Locate the cell with the specified text and output its (x, y) center coordinate. 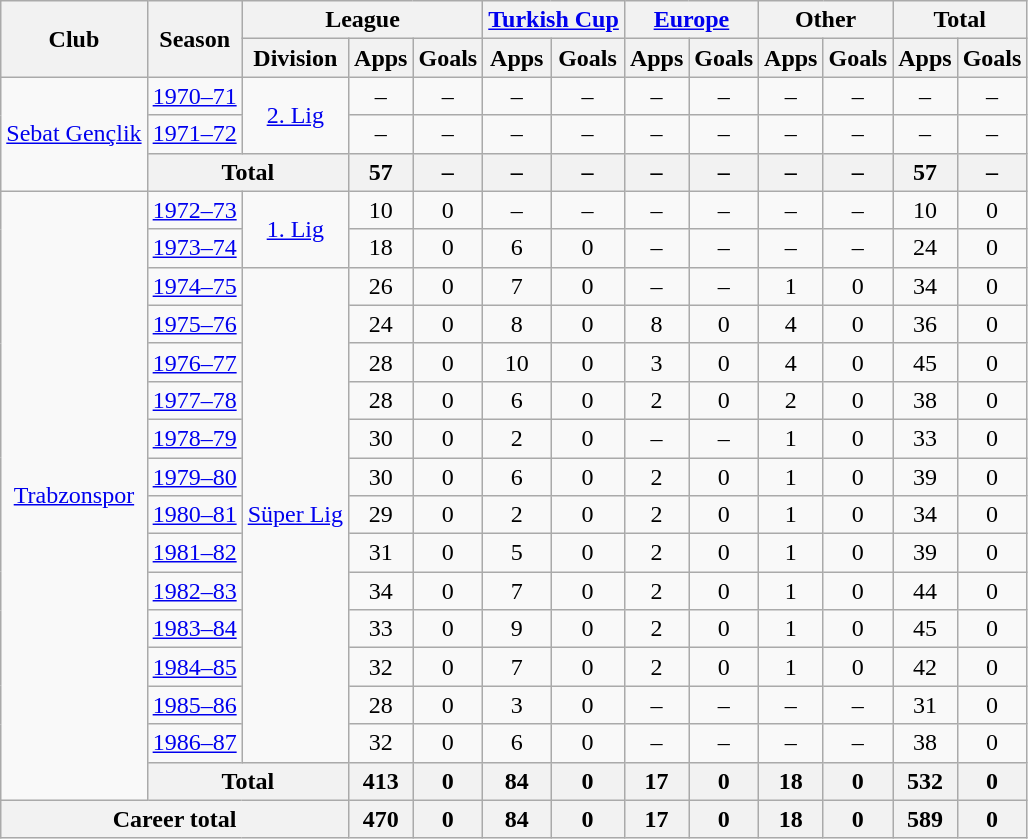
1982–83 (194, 591)
1978–79 (194, 438)
Trabzonspor (74, 496)
1. Lig (295, 229)
Europe (691, 20)
1979–80 (194, 477)
Club (74, 39)
5 (517, 553)
Division (295, 58)
1974–75 (194, 286)
Career total (175, 819)
Sebat Gençlik (74, 134)
26 (381, 286)
1971–72 (194, 134)
1984–85 (194, 667)
470 (381, 819)
36 (925, 324)
1972–73 (194, 210)
1977–78 (194, 400)
2. Lig (295, 115)
1980–81 (194, 515)
Other (826, 20)
1975–76 (194, 324)
1970–71 (194, 96)
1976–77 (194, 362)
9 (517, 629)
44 (925, 591)
413 (381, 781)
1985–86 (194, 705)
532 (925, 781)
1981–82 (194, 553)
29 (381, 515)
589 (925, 819)
1983–84 (194, 629)
1973–74 (194, 248)
42 (925, 667)
Turkish Cup (554, 20)
1986–87 (194, 743)
League (362, 20)
Süper Lig (295, 514)
Season (194, 39)
